Find where the given text appears and provide that cell's center as [x, y] coordinate. 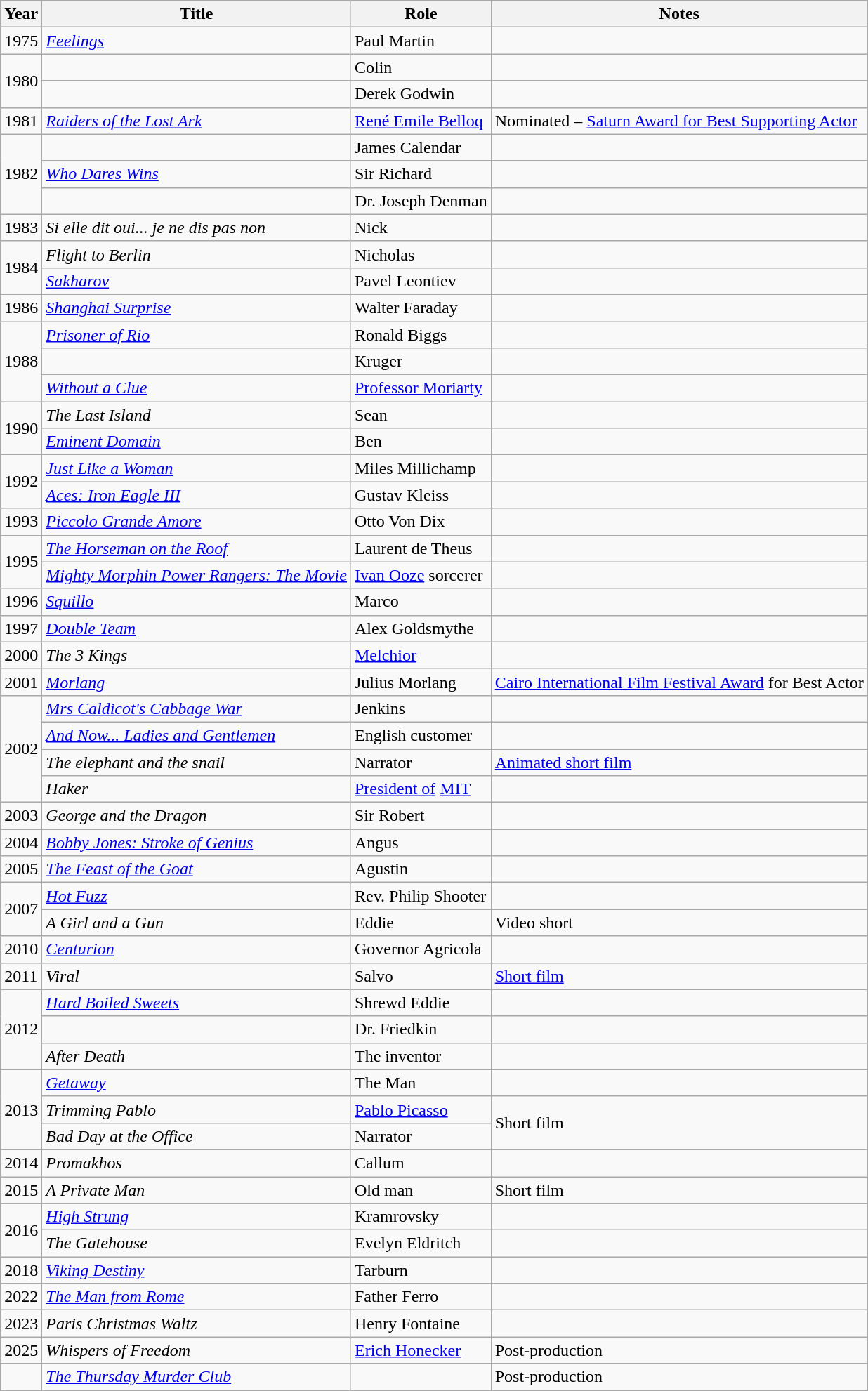
Laurent de Theus [421, 548]
James Calendar [421, 147]
Governor Agricola [421, 949]
Derek Godwin [421, 94]
A Girl and a Gun [197, 923]
Evelyn Eldritch [421, 1244]
Mrs Caldicot's Cabbage War [197, 708]
Getaway [197, 1083]
Melchior [421, 655]
Bobby Jones: Stroke of Genius [197, 843]
Mighty Morphin Power Rangers: The Movie [197, 575]
Eddie [421, 923]
Sakharov [197, 281]
1983 [21, 228]
2014 [21, 1163]
The inventor [421, 1056]
Father Ferro [421, 1297]
2000 [21, 655]
Rev. Philip Shooter [421, 896]
Gustav Kleiss [421, 495]
Title [197, 14]
Viking Destiny [197, 1270]
2007 [21, 909]
Squillo [197, 602]
Otto Von Dix [421, 522]
Haker [197, 789]
René Emile Belloq [421, 121]
Double Team [197, 628]
Hot Fuzz [197, 896]
Shanghai Surprise [197, 308]
Si elle dit oui... je ne dis pas non [197, 228]
Sean [421, 415]
2023 [21, 1324]
Marco [421, 602]
Sir Richard [421, 174]
Flight to Berlin [197, 254]
George and the Dragon [197, 816]
1984 [21, 268]
Trimming Pablo [197, 1109]
Kruger [421, 362]
The Last Island [197, 415]
Piccolo Grande Amore [197, 522]
Jenkins [421, 708]
2004 [21, 843]
Henry Fontaine [421, 1324]
Julius Morlang [421, 682]
Sir Robert [421, 816]
Ronald Biggs [421, 335]
Colin [421, 67]
The Thursday Murder Club [197, 1377]
Nick [421, 228]
Without a Clue [197, 388]
Morlang [197, 682]
Shrewd Eddie [421, 1003]
Ben [421, 442]
Viral [197, 976]
Notes [679, 14]
Miles Millichamp [421, 468]
Tarburn [421, 1270]
Centurion [197, 949]
The Man from Rome [197, 1297]
2025 [21, 1350]
After Death [197, 1056]
2018 [21, 1270]
Pablo Picasso [421, 1109]
1993 [21, 522]
Raiders of the Lost Ark [197, 121]
Erich Honecker [421, 1350]
Walter Faraday [421, 308]
1982 [21, 174]
2001 [21, 682]
Just Like a Woman [197, 468]
1995 [21, 562]
2015 [21, 1190]
2022 [21, 1297]
Cairo International Film Festival Award for Best Actor [679, 682]
A Private Man [197, 1190]
English customer [421, 735]
2011 [21, 976]
Bad Day at the Office [197, 1136]
Old man [421, 1190]
2003 [21, 816]
Agustin [421, 869]
Callum [421, 1163]
1996 [21, 602]
Role [421, 14]
2010 [21, 949]
The elephant and the snail [197, 762]
Hard Boiled Sweets [197, 1003]
Pavel Leontiev [421, 281]
Nicholas [421, 254]
Salvo [421, 976]
1980 [21, 81]
Paul Martin [421, 41]
1975 [21, 41]
High Strung [197, 1217]
Dr. Joseph Denman [421, 201]
Eminent Domain [197, 442]
1988 [21, 362]
2002 [21, 749]
Angus [421, 843]
Animated short film [679, 762]
Kramrovsky [421, 1217]
1992 [21, 482]
Promakhos [197, 1163]
Video short [679, 923]
President of MIT [421, 789]
Feelings [197, 41]
The Horseman on the Roof [197, 548]
2013 [21, 1109]
The 3 Kings [197, 655]
Prisoner of Rio [197, 335]
Who Dares Wins [197, 174]
Whispers of Freedom [197, 1350]
2016 [21, 1230]
Alex Goldsmythe [421, 628]
1997 [21, 628]
The Man [421, 1083]
2005 [21, 869]
Dr. Friedkin [421, 1029]
Professor Moriarty [421, 388]
2012 [21, 1029]
And Now... Ladies and Gentlemen [197, 735]
Paris Christmas Waltz [197, 1324]
1990 [21, 428]
Ivan Ooze sorcerer [421, 575]
1986 [21, 308]
1981 [21, 121]
Nominated – Saturn Award for Best Supporting Actor [679, 121]
The Gatehouse [197, 1244]
Year [21, 14]
The Feast of the Goat [197, 869]
Aces: Iron Eagle III [197, 495]
